Pinpoint the cell where the given text exists, returning its (X, Y) midpoint coordinate. 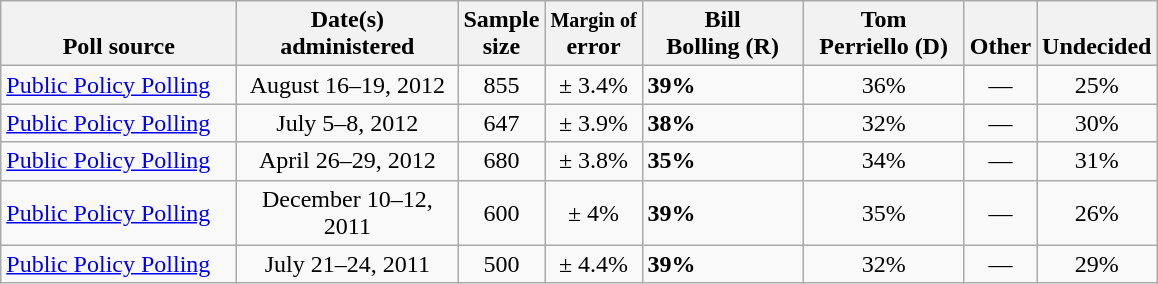
Date(s)administered (348, 34)
± 4.4% (594, 264)
500 (502, 264)
855 (502, 85)
Samplesize (502, 34)
± 3.9% (594, 123)
TomPerriello (D) (884, 34)
647 (502, 123)
25% (1097, 85)
600 (502, 212)
Undecided (1097, 34)
31% (1097, 161)
26% (1097, 212)
July 5–8, 2012 (348, 123)
± 3.4% (594, 85)
680 (502, 161)
Poll source (119, 34)
38% (722, 123)
± 3.8% (594, 161)
August 16–19, 2012 (348, 85)
Margin oferror (594, 34)
July 21–24, 2011 (348, 264)
Other (1000, 34)
29% (1097, 264)
BillBolling (R) (722, 34)
December 10–12, 2011 (348, 212)
34% (884, 161)
April 26–29, 2012 (348, 161)
± 4% (594, 212)
36% (884, 85)
30% (1097, 123)
